Identify which cell holds the provided text, then report its (X, Y) central coordinate. 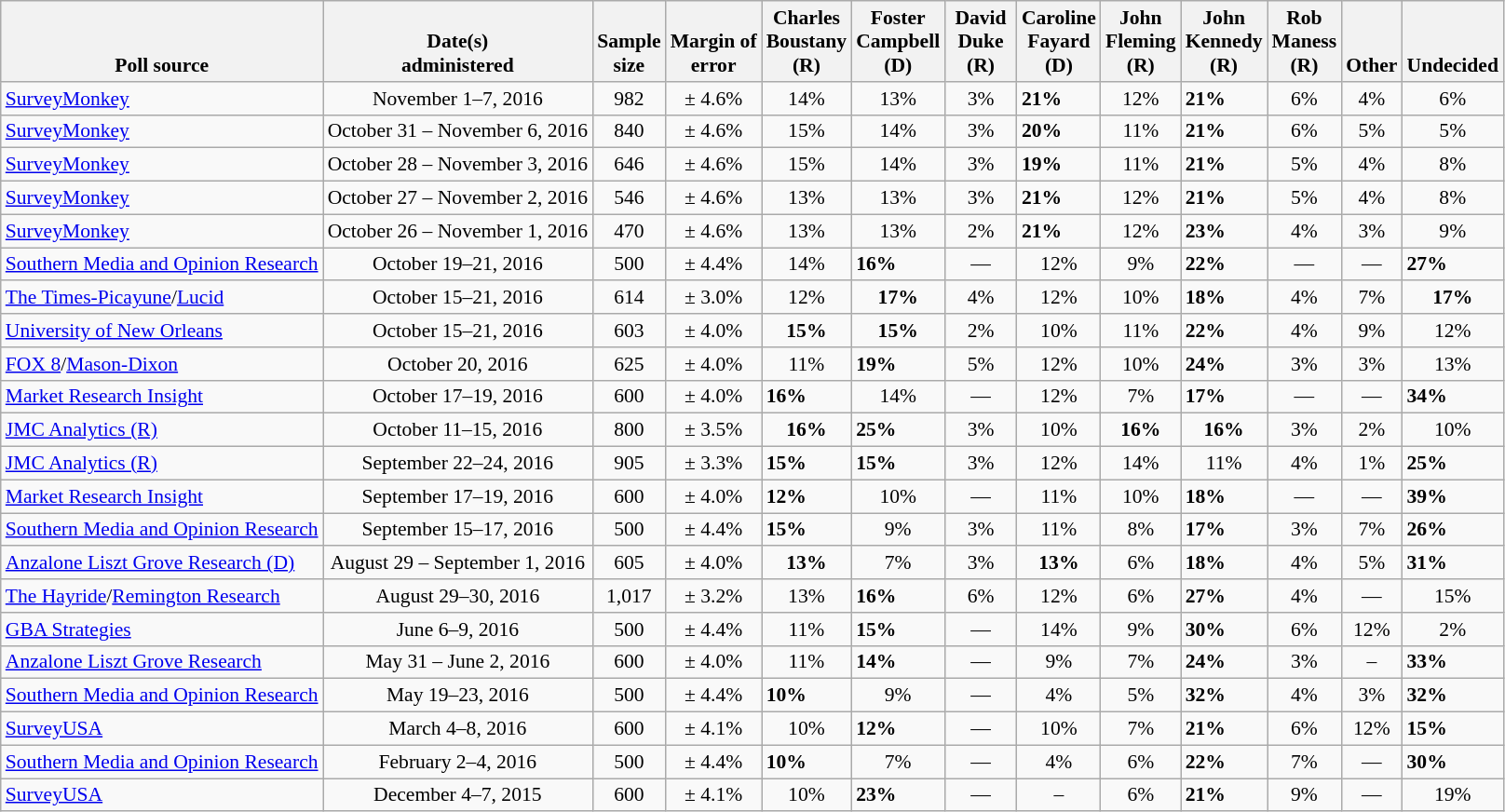
JohnKennedy (R) (1224, 41)
840 (629, 131)
May 31 – June 2, 2016 (458, 662)
33% (1453, 662)
470 (629, 231)
Margin oferror (713, 41)
Date(s)administered (458, 41)
CharlesBoustany (R) (807, 41)
GBA Strategies (162, 629)
December 4–7, 2015 (458, 795)
August 29 – September 1, 2016 (458, 563)
RobManess (R) (1305, 41)
31% (1453, 563)
University of New Orleans (162, 331)
October 26 – November 1, 2016 (458, 231)
October 27 – November 2, 2016 (458, 198)
20% (1059, 131)
± 3.5% (713, 430)
± 3.0% (713, 298)
DavidDuke (R) (981, 41)
605 (629, 563)
982 (629, 99)
34% (1453, 397)
October 19–21, 2016 (458, 264)
26% (1453, 530)
646 (629, 165)
October 28 – November 3, 2016 (458, 165)
October 31 – November 6, 2016 (458, 131)
The Times-Picayune/Lucid (162, 298)
± 3.2% (713, 596)
February 2–4, 2016 (458, 762)
Anzalone Liszt Grove Research (D) (162, 563)
39% (1453, 496)
JohnFleming (R) (1141, 41)
± 3.3% (713, 464)
November 1–7, 2016 (458, 99)
625 (629, 364)
June 6–9, 2016 (458, 629)
August 29–30, 2016 (458, 596)
800 (629, 430)
546 (629, 198)
Undecided (1453, 41)
October 20, 2016 (458, 364)
614 (629, 298)
905 (629, 464)
May 19–23, 2016 (458, 696)
FosterCampbell (D) (898, 41)
October 17–19, 2016 (458, 397)
Samplesize (629, 41)
Other (1371, 41)
1,017 (629, 596)
1% (1371, 464)
Poll source (162, 41)
September 15–17, 2016 (458, 530)
October 11–15, 2016 (458, 430)
The Hayride/Remington Research (162, 596)
September 17–19, 2016 (458, 496)
FOX 8/Mason-Dixon (162, 364)
September 22–24, 2016 (458, 464)
March 4–8, 2016 (458, 729)
603 (629, 331)
Anzalone Liszt Grove Research (162, 662)
CarolineFayard (D) (1059, 41)
